Locate the cell with the specified text and output its (x, y) center coordinate. 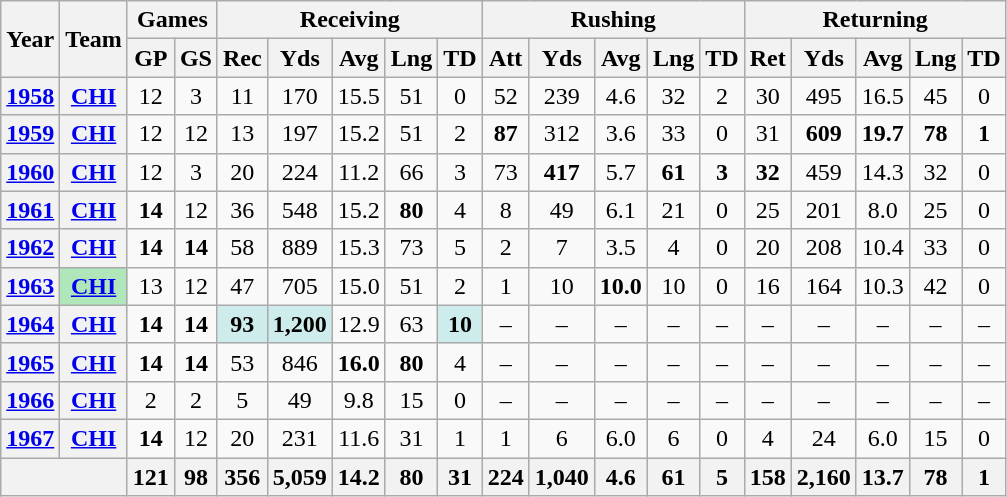
1965 (30, 362)
Att (506, 58)
Returning (875, 20)
16.0 (358, 362)
16 (768, 286)
548 (300, 210)
45 (935, 96)
24 (824, 438)
15.0 (358, 286)
3.6 (620, 134)
98 (196, 477)
8 (506, 210)
164 (824, 286)
93 (242, 324)
1959 (30, 134)
52 (506, 96)
239 (562, 96)
30 (768, 96)
121 (150, 477)
10.4 (882, 248)
Rushing (613, 20)
3.5 (620, 248)
42 (935, 286)
9.8 (358, 400)
21 (673, 210)
1962 (30, 248)
13.7 (882, 477)
1961 (30, 210)
197 (300, 134)
1958 (30, 96)
15.5 (358, 96)
36 (242, 210)
356 (242, 477)
10.0 (620, 286)
459 (824, 172)
Year (30, 39)
208 (824, 248)
GP (150, 58)
11.6 (358, 438)
7 (562, 248)
Team (94, 39)
1,200 (300, 324)
417 (562, 172)
Games (172, 20)
170 (300, 96)
158 (768, 477)
53 (242, 362)
8.0 (882, 210)
5,059 (300, 477)
1,040 (562, 477)
14.2 (358, 477)
231 (300, 438)
Ret (768, 58)
87 (506, 134)
2,160 (824, 477)
495 (824, 96)
846 (300, 362)
47 (242, 286)
201 (824, 210)
1966 (30, 400)
Receiving (350, 20)
889 (300, 248)
11.2 (358, 172)
15.3 (358, 248)
10.3 (882, 286)
63 (411, 324)
609 (824, 134)
58 (242, 248)
66 (411, 172)
GS (196, 58)
12.9 (358, 324)
6.1 (620, 210)
14.3 (882, 172)
705 (300, 286)
1967 (30, 438)
1964 (30, 324)
11 (242, 96)
19.7 (882, 134)
312 (562, 134)
1963 (30, 286)
5.7 (620, 172)
1960 (30, 172)
16.5 (882, 96)
Rec (242, 58)
